Output the (X, Y) coordinate of the center of the cell containing the given text.  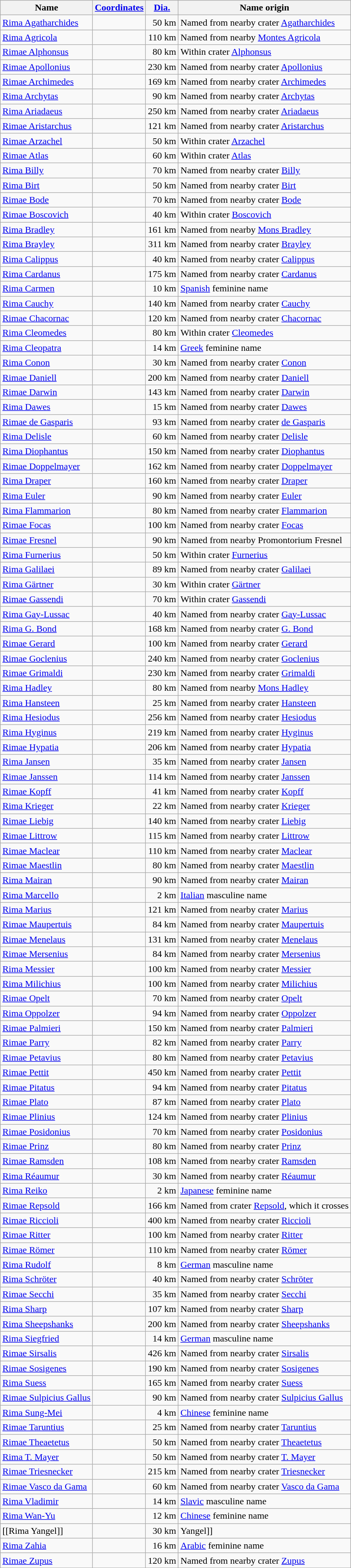
Named from nearby crater Grimaldi (265, 673)
Named from nearby crater Mersenius (265, 954)
Named from nearby crater Liebig (265, 821)
Rimae Daniell (47, 377)
Rima Calippus (47, 259)
Rima Suess (47, 1383)
Coordinates (119, 8)
Rima Cauchy (47, 303)
Named from nearby crater Euler (265, 496)
Named from nearby crater Theaetetus (265, 1442)
87 km (162, 1102)
Named from nearby crater Hansteen (265, 703)
Rima Conon (47, 362)
12 km (162, 1516)
Named from nearby crater Ritter (265, 1235)
Rimae Janssen (47, 777)
Named from nearby crater Focas (265, 525)
Named from nearby crater Kopff (265, 791)
Named from nearby Montes Agricola (265, 37)
Rima G. Bond (47, 629)
Named from nearby crater Cardanus (265, 274)
22 km (162, 806)
Within crater Gärtner (265, 584)
Rima Carmen (47, 289)
215 km (162, 1472)
Named from nearby crater Suess (265, 1383)
Rimae Repsold (47, 1206)
Rima Jansen (47, 762)
Rimae Pettit (47, 1072)
Named from nearby crater Littrow (265, 836)
16 km (162, 1545)
Named from nearby crater Diophantus (265, 451)
[[Rima Yangel]] (47, 1531)
4 km (162, 1413)
Named from nearby crater Gerard (265, 643)
Rimae Theaetetus (47, 1442)
Named from nearby crater Riccioli (265, 1220)
82 km (162, 1043)
Rima Furnerius (47, 555)
115 km (162, 836)
Named from nearby crater Marius (265, 910)
8 km (162, 1265)
Rimae Römer (47, 1250)
Rimae Goclenius (47, 659)
Rimae Sirsalis (47, 1353)
Rimae Gassendi (47, 599)
Named from nearby crater Flammarion (265, 510)
Named from nearby crater Apollonius (265, 67)
Rimae Plinius (47, 1117)
Named from nearby Mons Hadley (265, 688)
426 km (162, 1353)
Rimae Secchi (47, 1294)
Rima Cleopatra (47, 348)
Named from nearby crater Römer (265, 1250)
Rimae Apollonius (47, 67)
256 km (162, 718)
Rima Marius (47, 910)
Rimae Littrow (47, 836)
Named from nearby crater Maestlin (265, 865)
Named from nearby crater Secchi (265, 1294)
Named from nearby Promontorium Fresnel (265, 540)
Named from nearby crater Parry (265, 1043)
Named from nearby crater Bode (265, 200)
Rimae Vasco da Gama (47, 1486)
Named from nearby crater Pitatus (265, 1087)
Rimae Doppelmayer (47, 466)
Named from nearby crater de Gasparis (265, 422)
Rimae Fresnel (47, 540)
Named from nearby crater Gay-Lussac (265, 614)
Rimae Prinz (47, 1146)
Named from nearby crater Petavius (265, 1058)
Rimae Liebig (47, 821)
Rima Sung-Mei (47, 1413)
Japanese feminine name (265, 1191)
Italian masculine name (265, 895)
Rima Birt (47, 185)
Rimae Parry (47, 1043)
165 km (162, 1383)
Rima Siegfried (47, 1338)
206 km (162, 747)
143 km (162, 392)
219 km (162, 732)
Rima Galilaei (47, 570)
Arabic feminine name (265, 1545)
Rima Hadley (47, 688)
Named from nearby crater Maclear (265, 850)
Name origin (265, 8)
Name (47, 8)
Rimae Posidonius (47, 1132)
Rimae Plato (47, 1102)
Rima Bradley (47, 230)
Named from nearby crater Prinz (265, 1146)
Rima Vladimir (47, 1501)
Named from nearby crater Draper (265, 481)
Named from nearby crater Ramsden (265, 1161)
Rimae Pitatus (47, 1087)
Rima Dawes (47, 407)
Rimae Arzachel (47, 141)
Named from nearby crater Ariadaeus (265, 111)
Named from nearby crater Messier (265, 969)
Named from nearby crater Menelaus (265, 939)
Named from nearby crater Cauchy (265, 303)
Rima T. Mayer (47, 1457)
Dia. (162, 8)
Rima Diophantus (47, 451)
Rima Hesiodus (47, 718)
Rimae Aristarchus (47, 126)
Named from nearby crater Maupertuis (265, 925)
Named from nearby crater Archytas (265, 96)
Rimae Triesnecker (47, 1472)
Rimae Maestlin (47, 865)
Named from nearby crater Opelt (265, 998)
Named from nearby crater Conon (265, 362)
311 km (162, 244)
160 km (162, 481)
Rima Réaumur (47, 1176)
Rimae Sulpicius Gallus (47, 1398)
Rima Zahia (47, 1545)
Rimae Ritter (47, 1235)
Rimae Archimedes (47, 82)
Rima Hyginus (47, 732)
Rimae Focas (47, 525)
Rima Euler (47, 496)
Within crater Arzachel (265, 141)
Named from nearby crater Aristarchus (265, 126)
Rima Archytas (47, 96)
Named from nearby crater G. Bond (265, 629)
190 km (162, 1368)
Yangel]] (265, 1531)
93 km (162, 422)
Rima Cardanus (47, 274)
Rima Messier (47, 969)
Rimae Kopff (47, 791)
Rimae Ramsden (47, 1161)
Named from nearby crater Mairan (265, 880)
250 km (162, 111)
89 km (162, 570)
Rima Delisle (47, 437)
240 km (162, 659)
Rimae Alphonsus (47, 52)
Rima Gärtner (47, 584)
Named from nearby crater Janssen (265, 777)
Rimae de Gasparis (47, 422)
Named from nearby crater T. Mayer (265, 1457)
Rimae Hypatia (47, 747)
Rima Mairan (47, 880)
Named from nearby crater Sosigenes (265, 1368)
168 km (162, 629)
Rimae Chacornac (47, 318)
114 km (162, 777)
Rima Marcello (47, 895)
Named from nearby crater Goclenius (265, 659)
Rimae Grimaldi (47, 673)
Rimae Palmieri (47, 1028)
Within crater Alphonsus (265, 52)
Named from nearby crater Hyginus (265, 732)
Rimae Maclear (47, 850)
Named from nearby crater Palmieri (265, 1028)
Rima Agricola (47, 37)
107 km (162, 1309)
161 km (162, 230)
Within crater Boscovich (265, 215)
131 km (162, 939)
450 km (162, 1072)
Named from nearby crater Hypatia (265, 747)
Named from nearby crater Brayley (265, 244)
166 km (162, 1206)
Rima Gay-Lussac (47, 614)
Rimae Mersenius (47, 954)
Rimae Riccioli (47, 1220)
Named from nearby Mons Bradley (265, 230)
15 km (162, 407)
Named from nearby crater Schröter (265, 1279)
Rimae Maupertuis (47, 925)
Rima Schröter (47, 1279)
Named from nearby crater Oppolzer (265, 1013)
Rimae Menelaus (47, 939)
Spanish feminine name (265, 289)
Rimae Petavius (47, 1058)
Named from nearby crater Birt (265, 185)
Rimae Opelt (47, 998)
Rima Rudolf (47, 1265)
10 km (162, 289)
Named from nearby crater Krieger (265, 806)
Named from crater Repsold, which it crosses (265, 1206)
Rimae Taruntius (47, 1427)
Rima Flammarion (47, 510)
Named from nearby crater Milichius (265, 984)
Rima Oppolzer (47, 1013)
Rima Hansteen (47, 703)
Rimae Gerard (47, 643)
Rimae Sosigenes (47, 1368)
41 km (162, 791)
Rima Krieger (47, 806)
Named from nearby crater Zupus (265, 1560)
Rima Milichius (47, 984)
Named from nearby crater Plinius (265, 1117)
Named from nearby crater Taruntius (265, 1427)
Within crater Gassendi (265, 599)
Named from nearby crater Sharp (265, 1309)
Rima Ariadaeus (47, 111)
Rimae Zupus (47, 1560)
Named from nearby crater Pettit (265, 1072)
Named from nearby crater Daniell (265, 377)
Named from nearby crater Plato (265, 1102)
Rima Sharp (47, 1309)
Named from nearby crater Posidonius (265, 1132)
Named from nearby crater Hesiodus (265, 718)
Named from nearby crater Réaumur (265, 1176)
Rima Reiko (47, 1191)
Within crater Cleomedes (265, 333)
Rima Draper (47, 481)
124 km (162, 1117)
Named from nearby crater Billy (265, 170)
Rimae Atlas (47, 155)
162 km (162, 466)
Rima Agatharchides (47, 23)
Rimae Darwin (47, 392)
Named from nearby crater Archimedes (265, 82)
Rimae Bode (47, 200)
Named from nearby crater Jansen (265, 762)
Named from nearby crater Darwin (265, 392)
169 km (162, 82)
Named from nearby crater Delisle (265, 437)
Named from nearby crater Doppelmayer (265, 466)
Named from nearby crater Triesnecker (265, 1472)
Named from nearby crater Sulpicius Gallus (265, 1398)
400 km (162, 1220)
Named from nearby crater Vasco da Gama (265, 1486)
Named from nearby crater Galilaei (265, 570)
Slavic masculine name (265, 1501)
Rima Billy (47, 170)
175 km (162, 274)
Rima Sheepshanks (47, 1324)
Named from nearby crater Dawes (265, 407)
Within crater Atlas (265, 155)
Named from nearby crater Calippus (265, 259)
108 km (162, 1161)
Rima Brayley (47, 244)
Named from nearby crater Sirsalis (265, 1353)
Named from nearby crater Chacornac (265, 318)
Rima Cleomedes (47, 333)
Rima Wan-Yu (47, 1516)
Rimae Boscovich (47, 215)
Named from nearby crater Sheepshanks (265, 1324)
Named from nearby crater Agatharchides (265, 23)
Greek feminine name (265, 348)
Within crater Furnerius (265, 555)
